Return the [x, y] coordinate for the center point of the cell that contains the specified text.  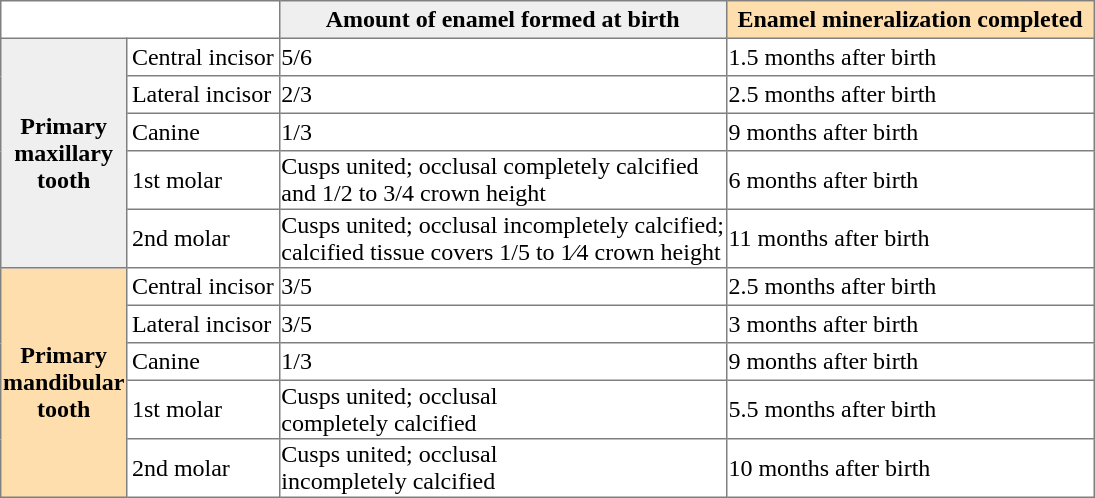
6 months after birth [910, 180]
10 months after birth [910, 468]
Enamel mineralization completed [910, 20]
Primarymandibulartooth [64, 383]
3 months after birth [910, 324]
11 months after birth [910, 238]
Primarymaxillarytooth [64, 153]
2/3 [502, 95]
Amount of enamel formed at birth [502, 20]
Cusps united; occlusalcompletely calcified [502, 409]
1.5 months after birth [910, 57]
Cusps united; occlusal completely calcifiedand 1/2 to 3/4 crown height [502, 180]
Cusps united; occlusalincompletely calcified [502, 468]
5.5 months after birth [910, 409]
Cusps united; occlusal incompletely calcified;calcified tissue covers 1/5 to 1⁄4 crown height [502, 238]
5/6 [502, 57]
